From the cell containing the given text, extract its center point as [x, y] coordinate. 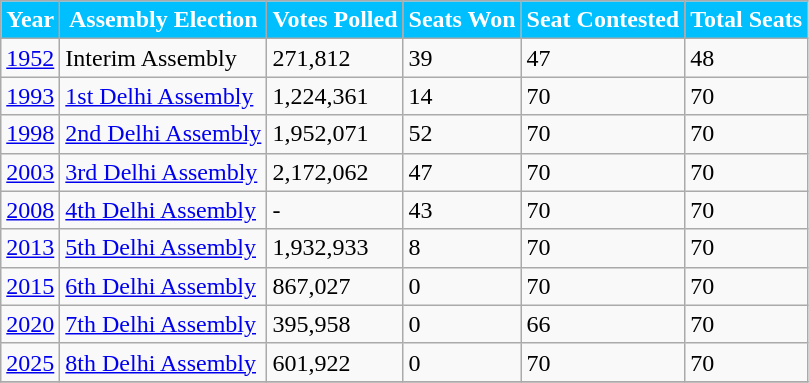
2013 [30, 248]
6th Delhi Assembly [164, 286]
2003 [30, 172]
3rd Delhi Assembly [164, 172]
39 [462, 58]
2nd Delhi Assembly [164, 134]
5th Delhi Assembly [164, 248]
48 [746, 58]
1993 [30, 96]
Total Seats [746, 20]
8th Delhi Assembly [164, 362]
1st Delhi Assembly [164, 96]
2020 [30, 324]
Interim Assembly [164, 58]
Seats Won [462, 20]
- [335, 210]
1998 [30, 134]
2,172,062 [335, 172]
395,958 [335, 324]
Assembly Election [164, 20]
14 [462, 96]
2008 [30, 210]
66 [603, 324]
2025 [30, 362]
867,027 [335, 286]
271,812 [335, 58]
Seat Contested [603, 20]
601,922 [335, 362]
52 [462, 134]
Votes Polled [335, 20]
Year [30, 20]
4th Delhi Assembly [164, 210]
2015 [30, 286]
1,932,933 [335, 248]
1952 [30, 58]
1,952,071 [335, 134]
1,224,361 [335, 96]
8 [462, 248]
7th Delhi Assembly [164, 324]
43 [462, 210]
